Capture the cell that displays the provided text and extract its (X, Y) central coordinate. 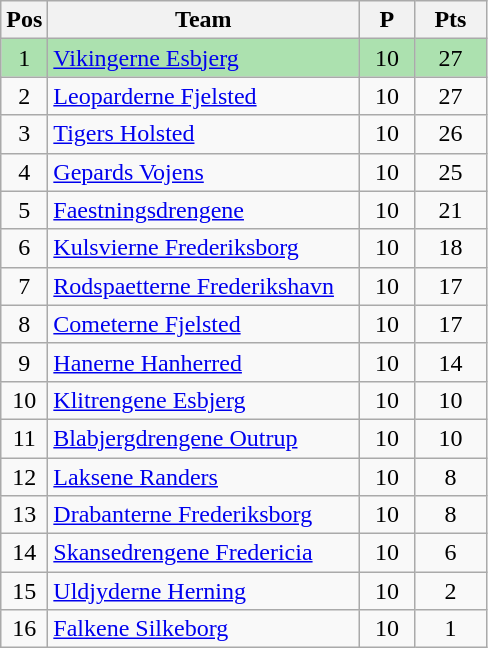
Kulsvierne Frederiksborg (204, 248)
9 (24, 362)
7 (24, 286)
25 (450, 172)
Tigers Holsted (204, 134)
Pts (450, 20)
16 (24, 629)
Vikingerne Esbjerg (204, 58)
P (387, 20)
Gepards Vojens (204, 172)
Leoparderne Fjelsted (204, 96)
4 (24, 172)
Rodspaetterne Frederikshavn (204, 286)
21 (450, 210)
Blabjergdrengene Outrup (204, 438)
Faestningsdrengene (204, 210)
13 (24, 515)
Hanerne Hanherred (204, 362)
15 (24, 591)
Drabanterne Frederiksborg (204, 515)
5 (24, 210)
Uldjyderne Herning (204, 591)
12 (24, 477)
Klitrengene Esbjerg (204, 400)
11 (24, 438)
Cometerne Fjelsted (204, 324)
18 (450, 248)
26 (450, 134)
3 (24, 134)
Pos (24, 20)
Laksene Randers (204, 477)
Skansedrengene Fredericia (204, 553)
Team (204, 20)
Falkene Silkeborg (204, 629)
